For the text-containing cell, return its midpoint in [x, y] coordinate format. 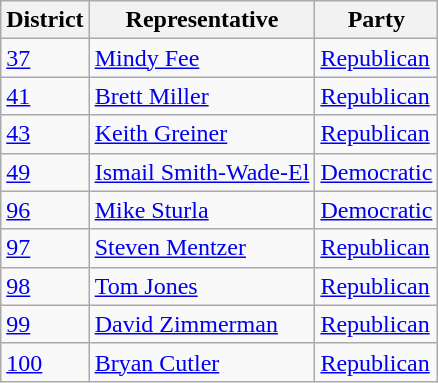
Mindy Fee [202, 58]
District [45, 20]
96 [45, 210]
Bryan Cutler [202, 362]
43 [45, 134]
Brett Miller [202, 96]
Keith Greiner [202, 134]
99 [45, 324]
Steven Mentzer [202, 248]
37 [45, 58]
97 [45, 248]
David Zimmerman [202, 324]
Ismail Smith-Wade-El [202, 172]
41 [45, 96]
98 [45, 286]
Party [376, 20]
Tom Jones [202, 286]
100 [45, 362]
Mike Sturla [202, 210]
Representative [202, 20]
49 [45, 172]
